Find where the given text appears and provide that cell's center as (X, Y) coordinate. 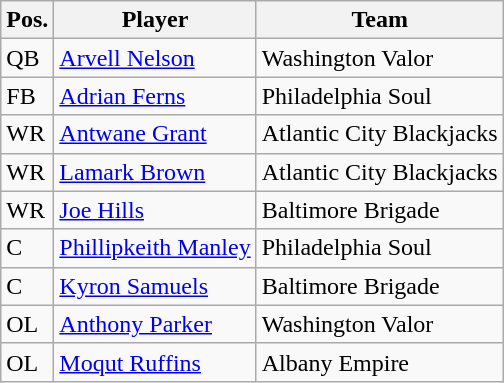
Anthony Parker (155, 324)
Team (380, 20)
Kyron Samuels (155, 286)
QB (28, 58)
Joe Hills (155, 210)
FB (28, 96)
Arvell Nelson (155, 58)
Adrian Ferns (155, 96)
Player (155, 20)
Lamark Brown (155, 172)
Albany Empire (380, 362)
Phillipkeith Manley (155, 248)
Moqut Ruffins (155, 362)
Pos. (28, 20)
Antwane Grant (155, 134)
